Identify which cell holds the provided text, then report its (x, y) central coordinate. 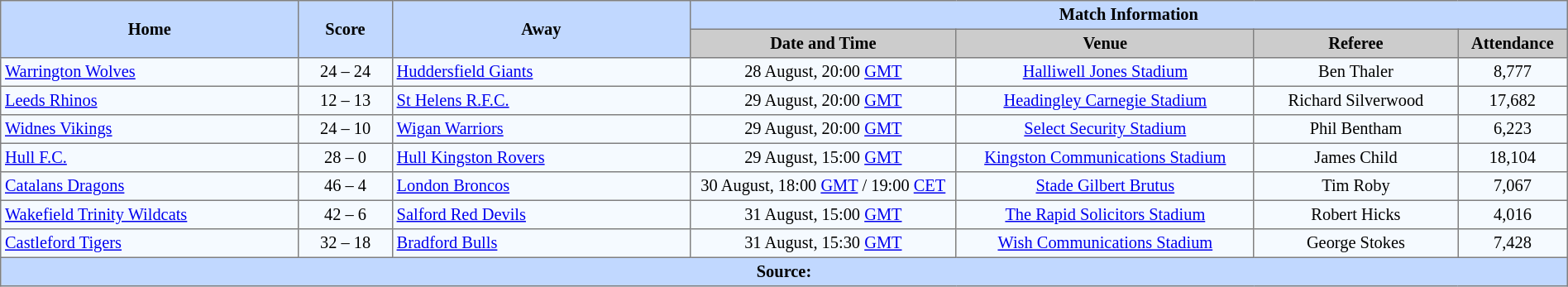
Wakefield Trinity Wildcats (150, 214)
24 – 24 (346, 72)
42 – 6 (346, 214)
George Stokes (1355, 243)
Source: (784, 271)
Home (150, 30)
31 August, 15:00 GMT (823, 214)
Score (346, 30)
Halliwell Jones Stadium (1105, 72)
28 August, 20:00 GMT (823, 72)
Castleford Tigers (150, 243)
Richard Silverwood (1355, 100)
Widnes Vikings (150, 129)
Attendance (1513, 43)
Hull Kingston Rovers (541, 157)
Stade Gilbert Brutus (1105, 186)
Huddersfield Giants (541, 72)
Ben Thaler (1355, 72)
Catalans Dragons (150, 186)
6,223 (1513, 129)
8,777 (1513, 72)
46 – 4 (346, 186)
James Child (1355, 157)
28 – 0 (346, 157)
4,016 (1513, 214)
29 August, 15:00 GMT (823, 157)
Date and Time (823, 43)
30 August, 18:00 GMT / 19:00 CET (823, 186)
7,067 (1513, 186)
Venue (1105, 43)
Wigan Warriors (541, 129)
32 – 18 (346, 243)
Select Security Stadium (1105, 129)
12 – 13 (346, 100)
Wish Communications Stadium (1105, 243)
The Rapid Solicitors Stadium (1105, 214)
Warrington Wolves (150, 72)
Hull F.C. (150, 157)
Match Information (1128, 15)
Salford Red Devils (541, 214)
St Helens R.F.C. (541, 100)
Bradford Bulls (541, 243)
24 – 10 (346, 129)
Headingley Carnegie Stadium (1105, 100)
18,104 (1513, 157)
Referee (1355, 43)
Kingston Communications Stadium (1105, 157)
17,682 (1513, 100)
Tim Roby (1355, 186)
Leeds Rhinos (150, 100)
London Broncos (541, 186)
Phil Bentham (1355, 129)
7,428 (1513, 243)
Robert Hicks (1355, 214)
Away (541, 30)
31 August, 15:30 GMT (823, 243)
